Determine the (X, Y) coordinate at the center of the cell enclosing the given text.  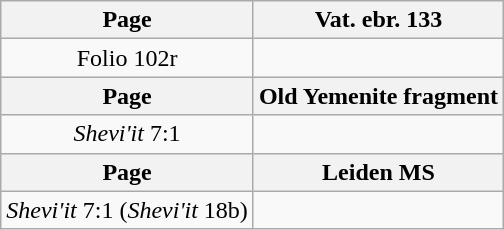
Shevi'it 7:1 (Shevi'it 18b) (128, 210)
Old Yemenite fragment (378, 96)
Vat. ebr. 133 (378, 20)
Shevi'it 7:1 (128, 134)
Folio 102r (128, 58)
Leiden MS (378, 172)
